Output the (x, y) coordinate of the center of the cell containing the given text.  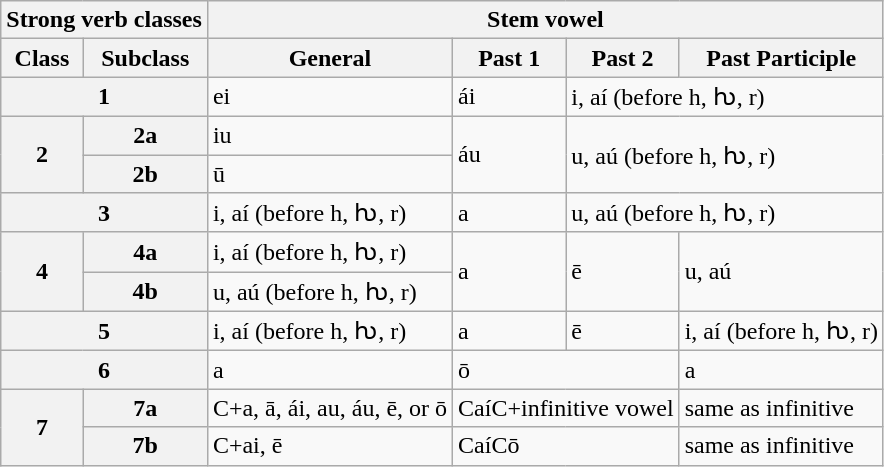
2a (145, 135)
Past Participle (781, 58)
áu (510, 154)
6 (104, 370)
7a (145, 408)
Past 1 (510, 58)
4 (42, 272)
ō (566, 370)
C+ai, ē (330, 446)
Stem vowel (545, 20)
ū (330, 173)
2 (42, 154)
4a (145, 252)
3 (104, 213)
7b (145, 446)
1 (104, 97)
2b (145, 173)
5 (104, 331)
CaíCō (566, 446)
ei (330, 97)
Strong verb classes (104, 20)
Subclass (145, 58)
iu (330, 135)
General (330, 58)
Class (42, 58)
Past 2 (622, 58)
C+a, ā, ái, au, áu, ē, or ō (330, 408)
CaíC+infinitive vowel (566, 408)
4b (145, 292)
u, aú (781, 272)
7 (42, 427)
ái (510, 97)
